Locate the cell with the specified text and output its (X, Y) center coordinate. 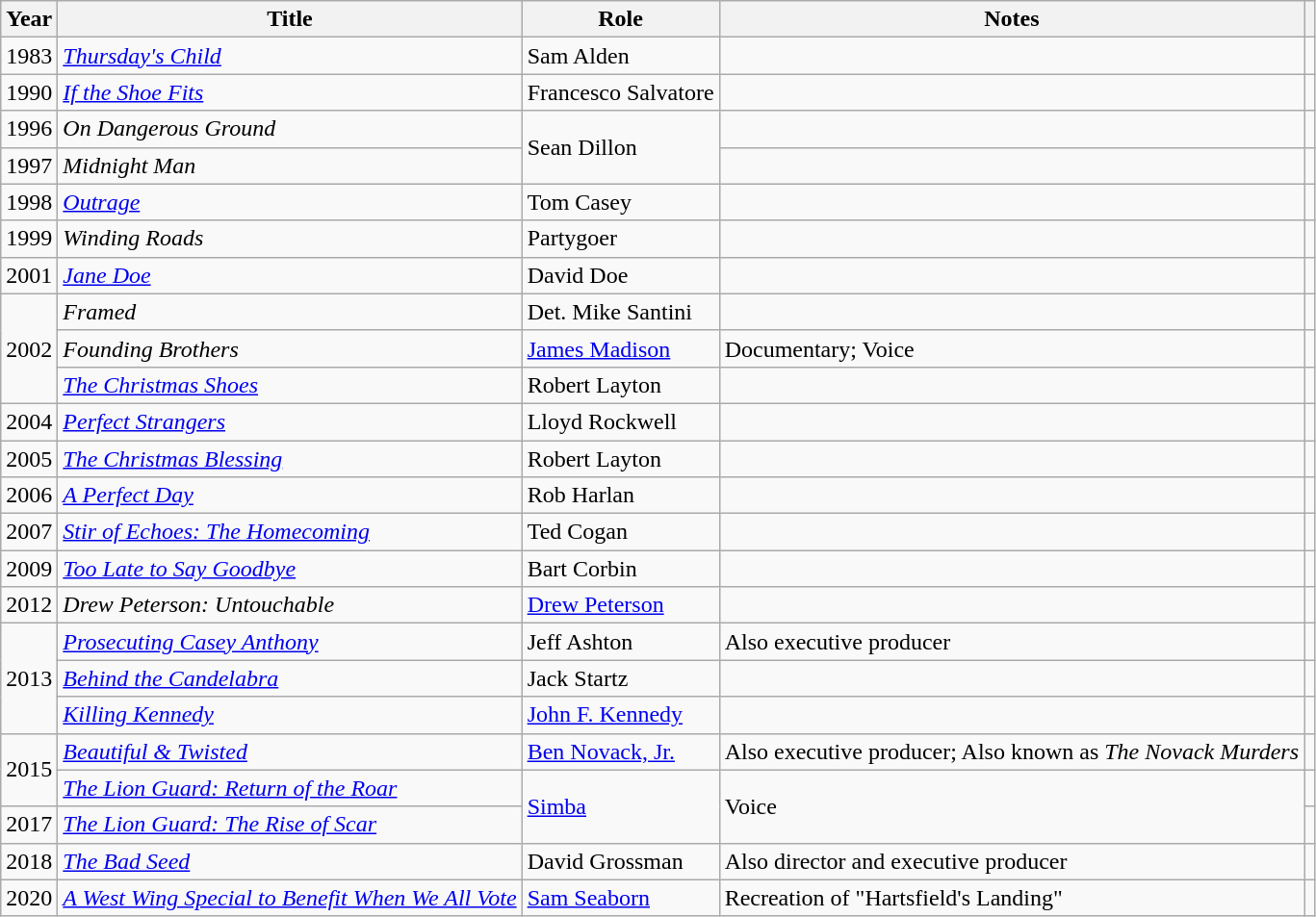
Recreation of "Hartsfield's Landing" (1011, 898)
2013 (29, 678)
Documentary; Voice (1011, 348)
2012 (29, 605)
2004 (29, 421)
2001 (29, 275)
The Christmas Shoes (290, 385)
Also executive producer; Also known as The Novack Murders (1011, 751)
Prosecuting Casey Anthony (290, 642)
Ted Cogan (620, 532)
A Perfect Day (290, 496)
Outrage (290, 202)
David Grossman (620, 861)
Midnight Man (290, 166)
Jeff Ashton (620, 642)
Founding Brothers (290, 348)
2017 (29, 825)
Title (290, 19)
Drew Peterson (620, 605)
1990 (29, 92)
1999 (29, 239)
Ben Novack, Jr. (620, 751)
2020 (29, 898)
John F. Kennedy (620, 715)
Jack Startz (620, 678)
Behind the Candelabra (290, 678)
Bart Corbin (620, 569)
The Bad Seed (290, 861)
1983 (29, 56)
2005 (29, 459)
2015 (29, 770)
The Christmas Blessing (290, 459)
Perfect Strangers (290, 421)
Sean Dillon (620, 147)
Winding Roads (290, 239)
2006 (29, 496)
Framed (290, 312)
Francesco Salvatore (620, 92)
Killing Kennedy (290, 715)
Partygoer (620, 239)
Also executive producer (1011, 642)
Notes (1011, 19)
The Lion Guard: The Rise of Scar (290, 825)
Simba (620, 806)
1997 (29, 166)
2018 (29, 861)
Sam Alden (620, 56)
Role (620, 19)
David Doe (620, 275)
Voice (1011, 806)
Also director and executive producer (1011, 861)
Lloyd Rockwell (620, 421)
Beautiful & Twisted (290, 751)
2007 (29, 532)
If the Shoe Fits (290, 92)
Jane Doe (290, 275)
Drew Peterson: Untouchable (290, 605)
Det. Mike Santini (620, 312)
Year (29, 19)
2002 (29, 348)
James Madison (620, 348)
Too Late to Say Goodbye (290, 569)
2009 (29, 569)
A West Wing Special to Benefit When We All Vote (290, 898)
Tom Casey (620, 202)
Sam Seaborn (620, 898)
Stir of Echoes: The Homecoming (290, 532)
1998 (29, 202)
On Dangerous Ground (290, 129)
Thursday's Child (290, 56)
Rob Harlan (620, 496)
1996 (29, 129)
The Lion Guard: Return of the Roar (290, 788)
